Return the (x, y) coordinate for the center point of the cell that contains the specified text.  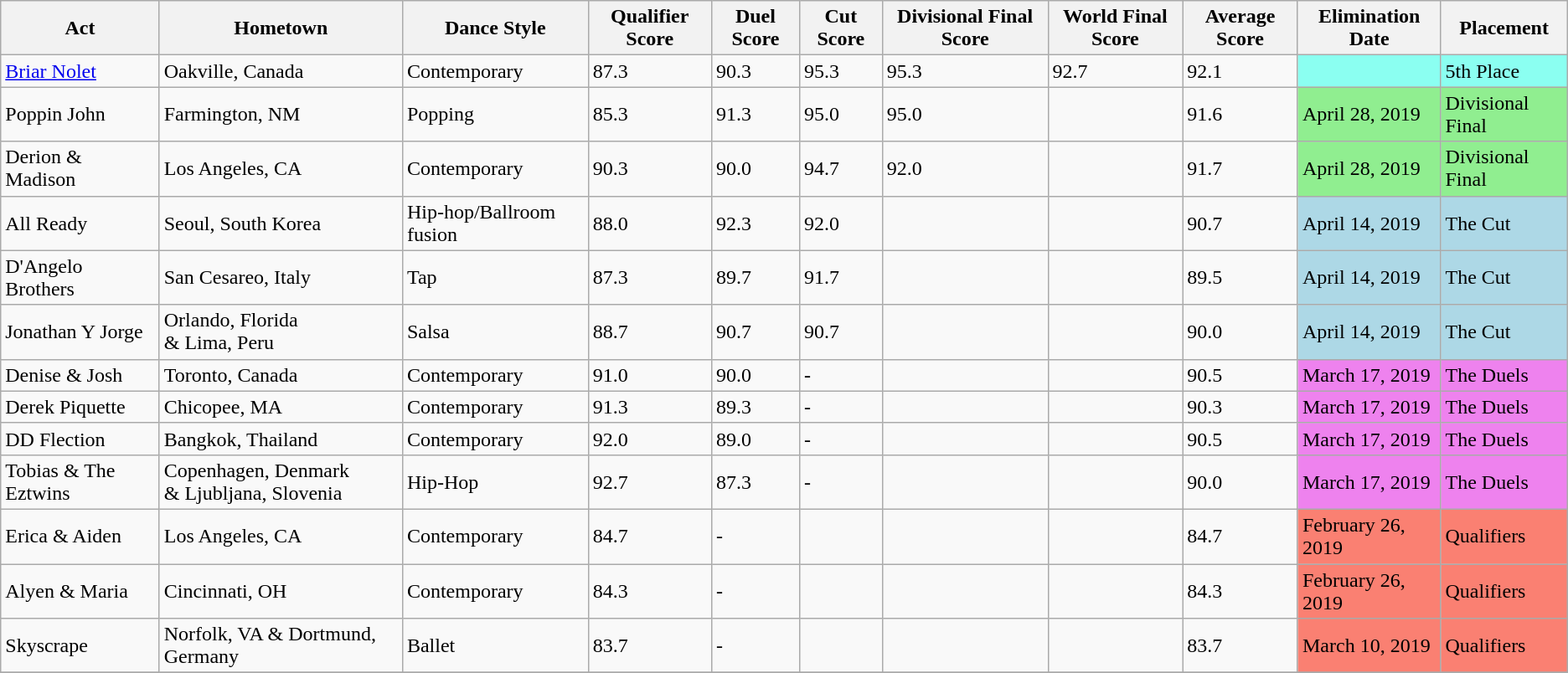
Popping (495, 114)
Salsa (495, 331)
88.7 (650, 331)
Briar Nolet (80, 71)
San Cesareo, Italy (281, 278)
5th Place (1504, 71)
Tap (495, 278)
Qualifier Score (650, 28)
Elimination Date (1369, 28)
94.7 (841, 169)
Average Score (1240, 28)
Derion & Madison (80, 169)
Ballet (495, 646)
Norfolk, VA & Dortmund, Germany (281, 646)
88.0 (650, 223)
Duel Score (756, 28)
Bangkok, Thailand (281, 439)
March 10, 2019 (1369, 646)
Toronto, Canada (281, 375)
All Ready (80, 223)
Tobias & The Eztwins (80, 482)
Jonathan Y Jorge (80, 331)
89.5 (1240, 278)
Chicopee, MA (281, 407)
Poppin John (80, 114)
Copenhagen, Denmark& Ljubljana, Slovenia (281, 482)
89.3 (756, 407)
Oakville, Canada (281, 71)
92.3 (756, 223)
Divisional Final Score (965, 28)
89.7 (756, 278)
Alyen & Maria (80, 591)
Denise & Josh (80, 375)
Skyscrape (80, 646)
Placement (1504, 28)
Dance Style (495, 28)
Seoul, South Korea (281, 223)
85.3 (650, 114)
World Final Score (1116, 28)
Act (80, 28)
Hometown (281, 28)
Derek Piquette (80, 407)
Cincinnati, OH (281, 591)
Erica & Aiden (80, 536)
91.0 (650, 375)
Farmington, NM (281, 114)
DD Flection (80, 439)
Hip-hop/Ballroom fusion (495, 223)
91.6 (1240, 114)
Orlando, Florida& Lima, Peru (281, 331)
Hip-Hop (495, 482)
D'Angelo Brothers (80, 278)
Cut Score (841, 28)
89.0 (756, 439)
92.1 (1240, 71)
